Provide the [X, Y] coordinate of the cell's center where the given text is located.  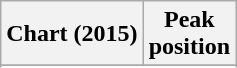
Chart (2015) [72, 34]
Peakposition [189, 34]
